For the text-containing cell, return its midpoint in [x, y] coordinate format. 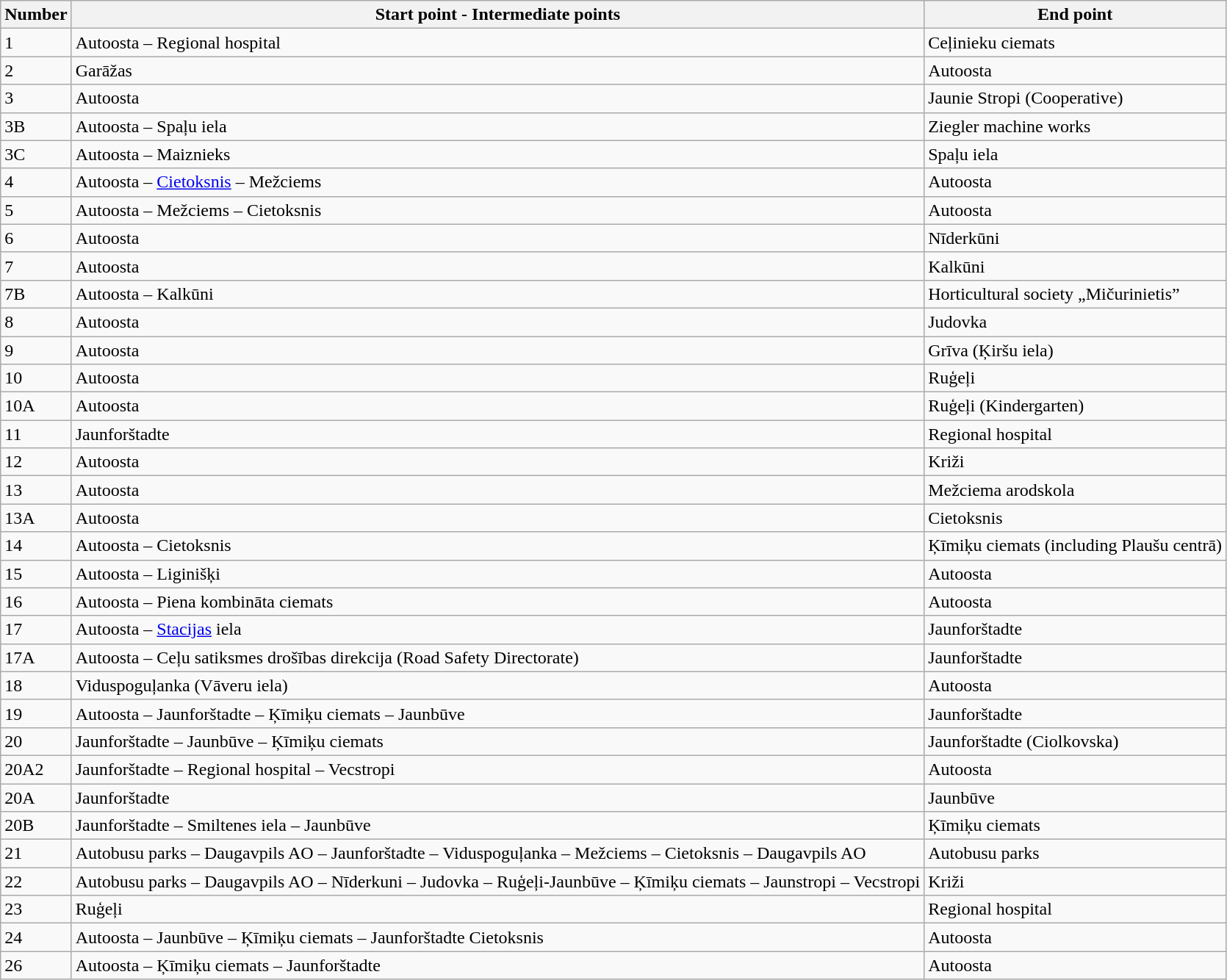
Autoosta – Kalkūni [497, 294]
20A2 [36, 769]
17 [36, 630]
Jaunforštadte (Ciolkovska) [1076, 741]
Autoosta – Piena kombināta ciemats [497, 602]
7B [36, 294]
Autoosta – Regional hospital [497, 43]
Autobusu parks – Daugavpils AO – Jaunforštadte – Viduspoguļanka – Mežciems – Cietoksnis – Daugavpils AO [497, 854]
Garāžas [497, 71]
23 [36, 909]
3 [36, 98]
20 [36, 741]
Autoosta – Cietoksnis – Mežciems [497, 182]
13A [36, 518]
12 [36, 462]
5 [36, 210]
20A [36, 797]
11 [36, 434]
Spaļu iela [1076, 154]
Jaunforštadte – Regional hospital – Vecstropi [497, 769]
Cietoksnis [1076, 518]
1 [36, 43]
3C [36, 154]
Ceļinieku ciemats [1076, 43]
19 [36, 713]
Jaunforštadte – Smiltenes iela – Jaunbūve [497, 826]
Autoosta – Liginišķi [497, 574]
End point [1076, 15]
2 [36, 71]
21 [36, 854]
3B [36, 126]
22 [36, 882]
16 [36, 602]
Autobusu parks [1076, 854]
Jaunforštadte – Jaunbūve – Ķīmiķu ciemats [497, 741]
26 [36, 965]
Ķīmiķu ciemats [1076, 826]
Ķīmiķu ciemats (including Plaušu centrā) [1076, 546]
20B [36, 826]
Start point - Intermediate points [497, 15]
Jaunbūve [1076, 797]
15 [36, 574]
Ruģeļi (Kindergarten) [1076, 406]
24 [36, 937]
Autoosta – Cietoksnis [497, 546]
Grīva (Ķiršu iela) [1076, 350]
Ziegler machine works [1076, 126]
Mežciema arodskola [1076, 490]
4 [36, 182]
7 [36, 266]
Autoosta – Ceļu satiksmes drošības direkcija (Road Safety Directorate) [497, 657]
Number [36, 15]
Judovka [1076, 322]
Autoosta – Maiznieks [497, 154]
Nīderkūni [1076, 238]
9 [36, 350]
Autoosta – Spaļu iela [497, 126]
Autoosta – Mežciems – Cietoksnis [497, 210]
Autoosta – Stacijas iela [497, 630]
18 [36, 685]
13 [36, 490]
14 [36, 546]
Horticultural society „Mičurinietis” [1076, 294]
10A [36, 406]
Viduspoguļanka (Vāveru iela) [497, 685]
Jaunie Stropi (Cooperative) [1076, 98]
6 [36, 238]
10 [36, 378]
8 [36, 322]
Autoosta – Jaunforštadte – Ķīmiķu ciemats – Jaunbūve [497, 713]
Autoosta – Ķīmiķu ciemats – Jaunforštadte [497, 965]
17A [36, 657]
Autoosta – Jaunbūve – Ķīmiķu ciemats – Jaunforštadte Cietoksnis [497, 937]
Autobusu parks – Daugavpils AO – Nīderkuni – Judovka – Ruģeļi-Jaunbūve – Ķīmiķu ciemats – Jaunstropi – Vecstropi [497, 882]
Kalkūni [1076, 266]
